Find where the given text appears and provide that cell's center as [X, Y] coordinate. 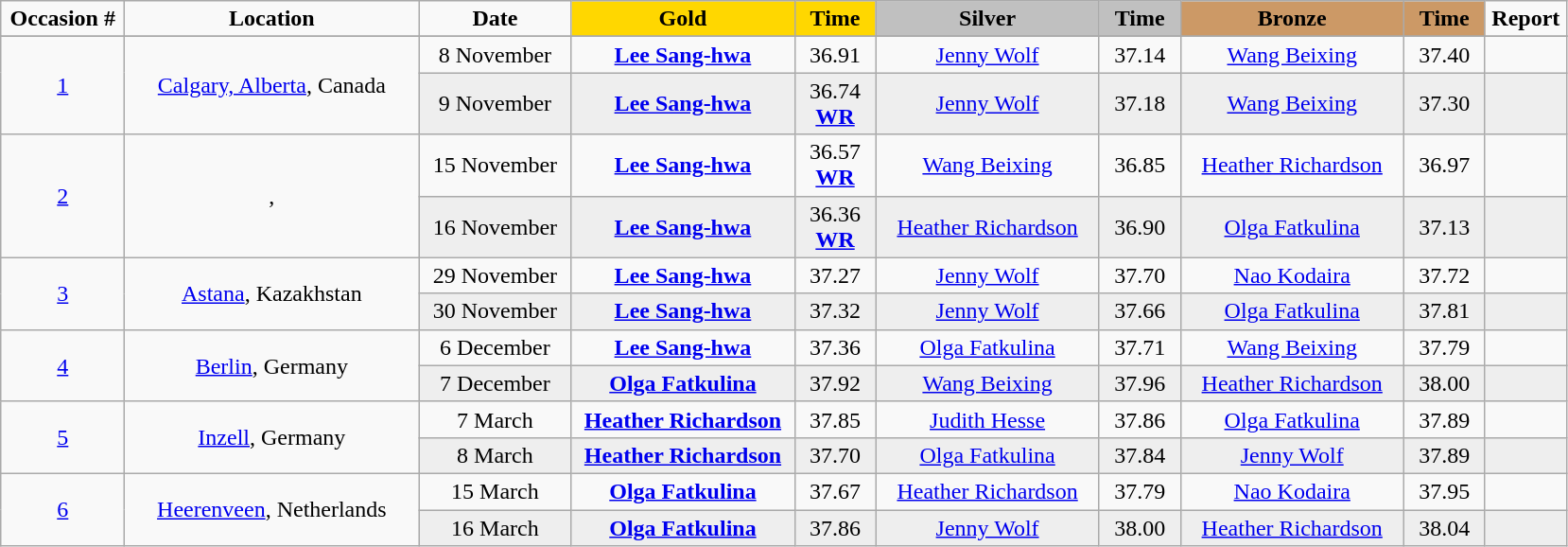
Inzell, Germany [272, 437]
15 March [496, 491]
37.18 [1140, 104]
37.40 [1444, 55]
9 November [496, 104]
36.91 [835, 55]
4 [62, 365]
37.30 [1444, 104]
37.36 [835, 347]
37.32 [835, 311]
Occasion # [62, 19]
30 November [496, 311]
Report [1525, 19]
37.95 [1444, 491]
16 November [496, 227]
Calgary, Alberta, Canada [272, 85]
7 March [496, 419]
36.97 [1444, 165]
38.04 [1444, 527]
37.81 [1444, 311]
Date [496, 19]
3 [62, 293]
Heerenveen, Netherlands [272, 509]
15 November [496, 165]
5 [62, 437]
Location [272, 19]
37.84 [1140, 455]
, [272, 196]
37.66 [1140, 311]
36.36WR [835, 227]
Berlin, Germany [272, 365]
36.90 [1140, 227]
36.85 [1140, 165]
37.92 [835, 383]
29 November [496, 275]
Judith Hesse [987, 419]
7 December [496, 383]
Silver [987, 19]
Bronze [1292, 19]
37.67 [835, 491]
Astana, Kazakhstan [272, 293]
1 [62, 85]
37.85 [835, 419]
37.71 [1140, 347]
37.27 [835, 275]
2 [62, 196]
16 March [496, 527]
8 November [496, 55]
37.14 [1140, 55]
37.72 [1444, 275]
36.74WR [835, 104]
8 March [496, 455]
36.57WR [835, 165]
6 [62, 509]
37.96 [1140, 383]
6 December [496, 347]
37.13 [1444, 227]
Gold [683, 19]
